Identify which cell holds the provided text, then report its (X, Y) central coordinate. 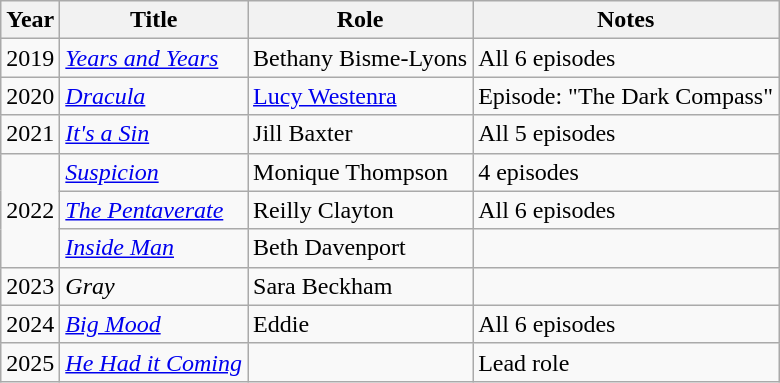
The Pentaverate (154, 210)
It's a Sin (154, 134)
Suspicion (154, 172)
2024 (30, 324)
Beth Davenport (360, 248)
2020 (30, 96)
Reilly Clayton (360, 210)
Sara Beckham (360, 286)
Bethany Bisme-Lyons (360, 58)
Gray (154, 286)
Episode: "The Dark Compass" (626, 96)
2021 (30, 134)
Monique Thompson (360, 172)
Inside Man (154, 248)
2023 (30, 286)
Eddie (360, 324)
2019 (30, 58)
He Had it Coming (154, 362)
All 5 episodes (626, 134)
Big Mood (154, 324)
Title (154, 20)
Lucy Westenra (360, 96)
Years and Years (154, 58)
Year (30, 20)
Jill Baxter (360, 134)
Notes (626, 20)
Dracula (154, 96)
2022 (30, 210)
2025 (30, 362)
Lead role (626, 362)
Role (360, 20)
4 episodes (626, 172)
